Pinpoint the cell where the given text exists, returning its [x, y] midpoint coordinate. 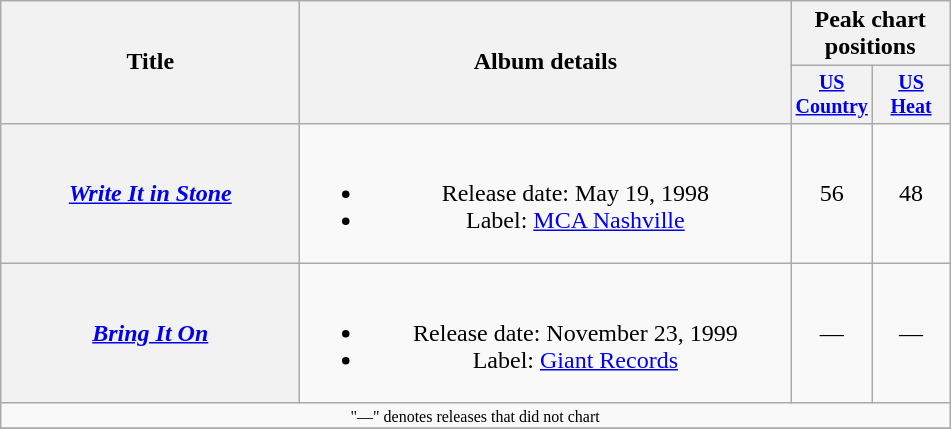
Title [150, 62]
US Country [832, 94]
"—" denotes releases that did not chart [476, 415]
48 [912, 193]
Release date: May 19, 1998Label: MCA Nashville [546, 193]
Write It in Stone [150, 193]
56 [832, 193]
Bring It On [150, 333]
US Heat [912, 94]
Release date: November 23, 1999Label: Giant Records [546, 333]
Album details [546, 62]
Peak chartpositions [870, 34]
